Return (x, y) of the center of cell containing provided text 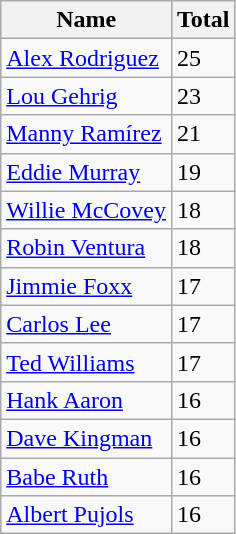
Willie McCovey (86, 210)
Ted Williams (86, 362)
Dave Kingman (86, 438)
Albert Pujols (86, 515)
25 (203, 58)
Robin Ventura (86, 248)
19 (203, 172)
Hank Aaron (86, 400)
Carlos Lee (86, 324)
Eddie Murray (86, 172)
Jimmie Foxx (86, 286)
Manny Ramírez (86, 134)
Total (203, 20)
21 (203, 134)
Lou Gehrig (86, 96)
Babe Ruth (86, 477)
23 (203, 96)
Name (86, 20)
Alex Rodriguez (86, 58)
